Locate the cell with the specified text and output its (X, Y) center coordinate. 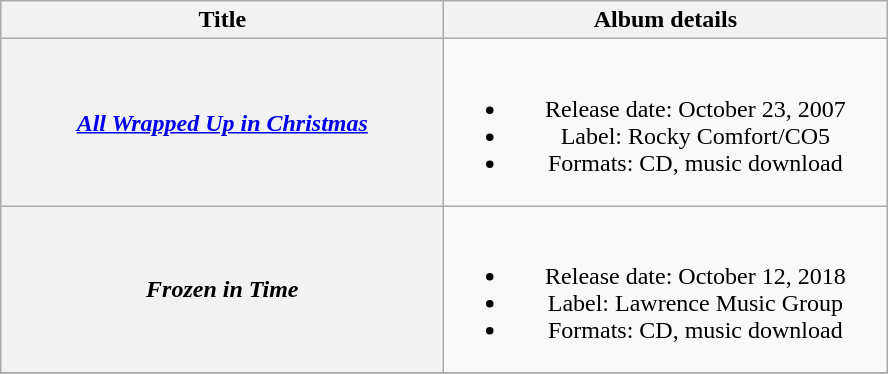
Frozen in Time (222, 290)
All Wrapped Up in Christmas (222, 122)
Release date: October 23, 2007Label: Rocky Comfort/CO5Formats: CD, music download (666, 122)
Release date: October 12, 2018Label: Lawrence Music GroupFormats: CD, music download (666, 290)
Album details (666, 20)
Title (222, 20)
